Pinpoint the cell where the given text exists, returning its (X, Y) midpoint coordinate. 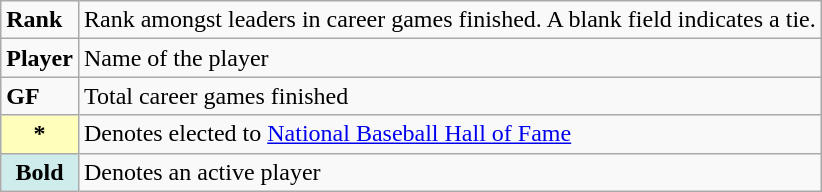
Total career games finished (450, 96)
Bold (40, 172)
Rank amongst leaders in career games finished. A blank field indicates a tie. (450, 20)
Name of the player (450, 58)
GF (40, 96)
Player (40, 58)
Denotes an active player (450, 172)
* (40, 134)
Rank (40, 20)
Denotes elected to National Baseball Hall of Fame (450, 134)
